Provide the (x, y) coordinate of the cell's center where the given text is located.  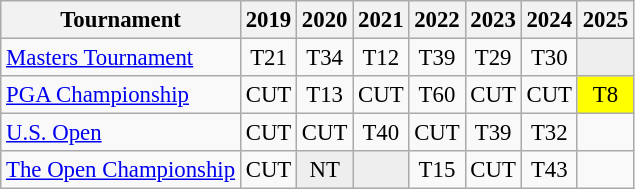
T40 (381, 133)
2019 (268, 20)
T34 (325, 58)
NT (325, 170)
U.S. Open (121, 133)
T60 (437, 95)
2022 (437, 20)
T30 (549, 58)
2024 (549, 20)
T13 (325, 95)
T29 (493, 58)
2020 (325, 20)
T32 (549, 133)
2021 (381, 20)
2025 (605, 20)
2023 (493, 20)
T21 (268, 58)
Tournament (121, 20)
T12 (381, 58)
T8 (605, 95)
Masters Tournament (121, 58)
PGA Championship (121, 95)
T43 (549, 170)
T15 (437, 170)
The Open Championship (121, 170)
